Detect which cell encompasses the target text, then output its [x, y] center coordinate. 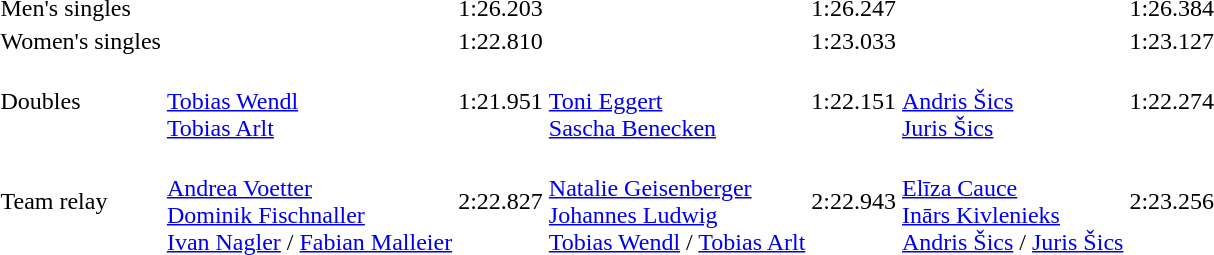
1:22.151 [854, 101]
Toni EggertSascha Benecken [677, 101]
Andris ŠicsJuris Šics [1012, 101]
1:22.810 [501, 41]
1:21.951 [501, 101]
Tobias WendlTobias Arlt [309, 101]
1:23.033 [854, 41]
